Determine the [X, Y] coordinate at the center of the cell enclosing the given text.  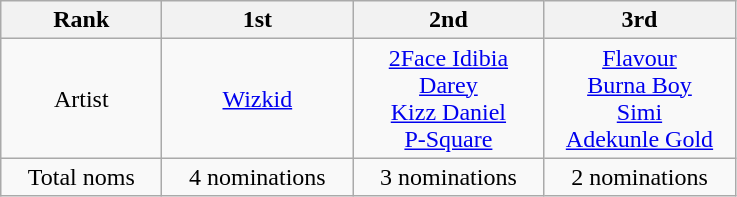
FlavourBurna BoySimiAdekunle Gold [640, 98]
Artist [82, 98]
2Face IdibiaDareyKizz DanielP-Square [448, 98]
2nd [448, 20]
3rd [640, 20]
4 nominations [258, 177]
Total noms [82, 177]
3 nominations [448, 177]
Rank [82, 20]
1st [258, 20]
2 nominations [640, 177]
Wizkid [258, 98]
